From the cell containing the given text, extract its center point as (x, y) coordinate. 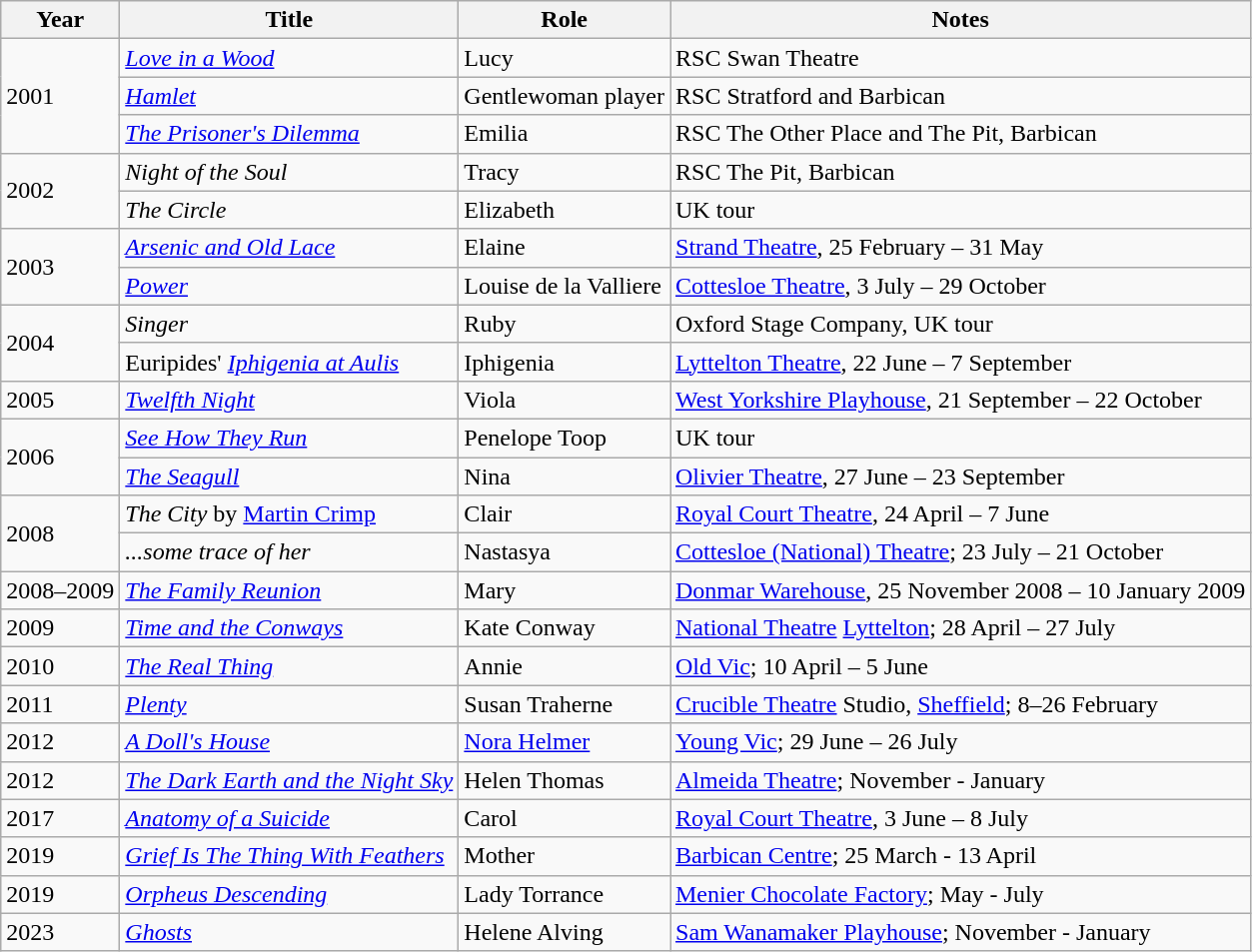
Menier Chocolate Factory; May - July (959, 894)
Iphigenia (565, 362)
National Theatre Lyttelton; 28 April – 27 July (959, 628)
RSC The Other Place and The Pit, Barbican (959, 134)
Old Vic; 10 April – 5 June (959, 666)
Olivier Theatre, 27 June – 23 September (959, 476)
Susan Traherne (565, 704)
Royal Court Theatre, 3 June – 8 July (959, 818)
Time and the Conways (290, 628)
Grief Is The Thing With Feathers (290, 856)
2001 (60, 96)
The Real Thing (290, 666)
Plenty (290, 704)
2008–2009 (60, 590)
The Circle (290, 210)
Hamlet (290, 96)
Mary (565, 590)
Royal Court Theatre, 24 April – 7 June (959, 514)
...some trace of her (290, 552)
Notes (959, 20)
Year (60, 20)
Elaine (565, 248)
Nora Helmer (565, 742)
2009 (60, 628)
2003 (60, 267)
Sam Wanamaker Playhouse; November - January (959, 932)
Cottesloe Theatre, 3 July – 29 October (959, 286)
RSC Swan Theatre (959, 58)
Twelfth Night (290, 400)
RSC The Pit, Barbican (959, 172)
Carol (565, 818)
2008 (60, 533)
Mother (565, 856)
Night of the Soul (290, 172)
See How They Run (290, 438)
Louise de la Valliere (565, 286)
Tracy (565, 172)
The Family Reunion (290, 590)
Love in a Wood (290, 58)
2017 (60, 818)
The Prisoner's Dilemma (290, 134)
Lady Torrance (565, 894)
Power (290, 286)
Crucible Theatre Studio, Sheffield; 8–26 February (959, 704)
The Seagull (290, 476)
Elizabeth (565, 210)
Ghosts (290, 932)
West Yorkshire Playhouse, 21 September – 22 October (959, 400)
2004 (60, 343)
The City by Martin Crimp (290, 514)
2005 (60, 400)
Anatomy of a Suicide (290, 818)
Helene Alving (565, 932)
2010 (60, 666)
Annie (565, 666)
Cottesloe (National) Theatre; 23 July – 21 October (959, 552)
Young Vic; 29 June – 26 July (959, 742)
Nina (565, 476)
Ruby (565, 324)
Lyttelton Theatre, 22 June – 7 September (959, 362)
Orpheus Descending (290, 894)
Donmar Warehouse, 25 November 2008 – 10 January 2009 (959, 590)
Role (565, 20)
Kate Conway (565, 628)
Emilia (565, 134)
The Dark Earth and the Night Sky (290, 780)
Oxford Stage Company, UK tour (959, 324)
Strand Theatre, 25 February – 31 May (959, 248)
Euripides' Iphigenia at Aulis (290, 362)
2011 (60, 704)
2002 (60, 191)
Helen Thomas (565, 780)
Penelope Toop (565, 438)
Viola (565, 400)
Clair (565, 514)
2023 (60, 932)
A Doll's House (290, 742)
Arsenic and Old Lace (290, 248)
Title (290, 20)
Nastasya (565, 552)
Gentlewoman player (565, 96)
RSC Stratford and Barbican (959, 96)
2006 (60, 457)
Barbican Centre; 25 March - 13 April (959, 856)
Lucy (565, 58)
Singer (290, 324)
Almeida Theatre; November - January (959, 780)
